Search for the cell housing the specified text and yield its [x, y] center coordinate. 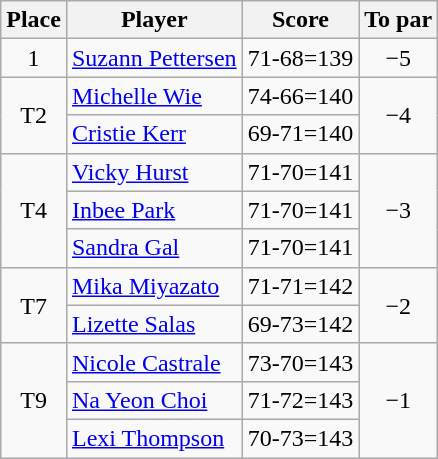
69-71=140 [300, 134]
Michelle Wie [154, 96]
71-72=143 [300, 400]
70-73=143 [300, 438]
71-68=139 [300, 58]
73-70=143 [300, 362]
To par [398, 20]
T9 [34, 400]
74-66=140 [300, 96]
1 [34, 58]
Lizette Salas [154, 324]
Suzann Pettersen [154, 58]
Score [300, 20]
Mika Miyazato [154, 286]
−5 [398, 58]
−4 [398, 115]
Player [154, 20]
T2 [34, 115]
Cristie Kerr [154, 134]
−3 [398, 210]
Nicole Castrale [154, 362]
T7 [34, 305]
Lexi Thompson [154, 438]
Place [34, 20]
T4 [34, 210]
Na Yeon Choi [154, 400]
−1 [398, 400]
69-73=142 [300, 324]
Inbee Park [154, 210]
−2 [398, 305]
Vicky Hurst [154, 172]
Sandra Gal [154, 248]
71-71=142 [300, 286]
